Search for the cell housing the specified text and yield its (x, y) center coordinate. 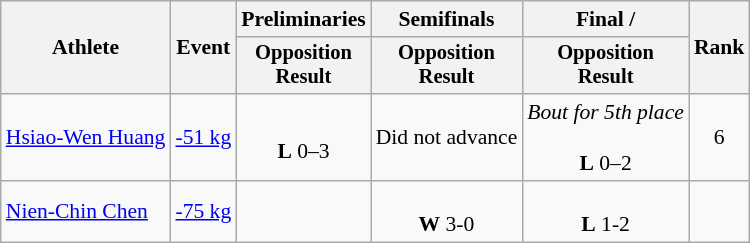
Rank (720, 48)
Bout for 5th placeL 0–2 (606, 138)
-51 kg (203, 138)
Did not advance (447, 138)
Event (203, 48)
W 3-0 (447, 212)
Hsiao-Wen Huang (86, 138)
Semifinals (447, 19)
6 (720, 138)
-75 kg (203, 212)
Final / (606, 19)
L 1-2 (606, 212)
Nien-Chin Chen (86, 212)
L 0–3 (303, 138)
Athlete (86, 48)
Preliminaries (303, 19)
